Provide the (X, Y) coordinate of the cell's center where the given text is located.  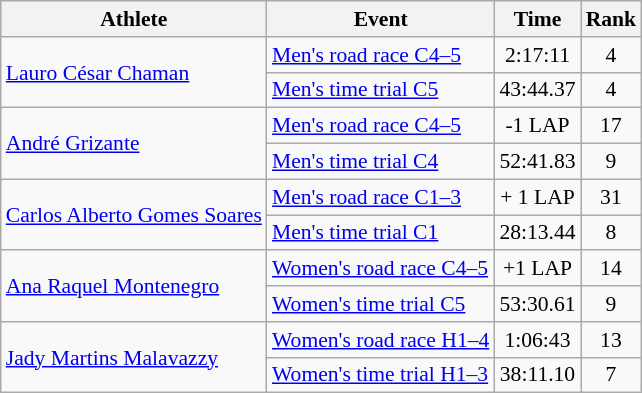
2:17:11 (537, 55)
52:41.83 (537, 162)
7 (612, 375)
28:13.44 (537, 233)
17 (612, 126)
André Grizante (134, 144)
Ana Raquel Montenegro (134, 286)
Athlete (134, 19)
-1 LAP (537, 126)
8 (612, 233)
13 (612, 340)
Women's road race C4–5 (380, 269)
1:06:43 (537, 340)
Jady Martins Malavazzy (134, 358)
Rank (612, 19)
Men's time trial C4 (380, 162)
14 (612, 269)
Women's time trial C5 (380, 304)
Men's time trial C1 (380, 233)
53:30.61 (537, 304)
Women's road race H1–4 (380, 340)
Carlos Alberto Gomes Soares (134, 214)
Event (380, 19)
Lauro César Chaman (134, 72)
31 (612, 197)
Men's time trial C5 (380, 90)
+ 1 LAP (537, 197)
Time (537, 19)
43:44.37 (537, 90)
38:11.10 (537, 375)
Women's time trial H1–3 (380, 375)
+1 LAP (537, 269)
Men's road race C1–3 (380, 197)
